Determine the (X, Y) coordinate at the center of the cell enclosing the given text.  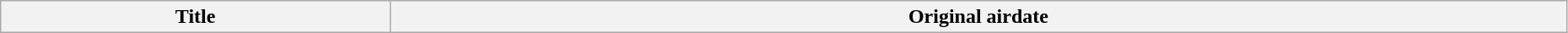
Original airdate (978, 17)
Title (196, 17)
